Pinpoint the cell where the given text exists, returning its (X, Y) midpoint coordinate. 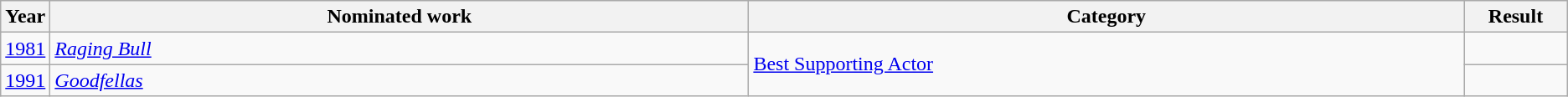
Raging Bull (400, 48)
Best Supporting Actor (1106, 64)
Goodfellas (400, 80)
Result (1516, 17)
1981 (25, 48)
1991 (25, 80)
Year (25, 17)
Nominated work (400, 17)
Category (1106, 17)
